From the cell containing the given text, extract its center point as [X, Y] coordinate. 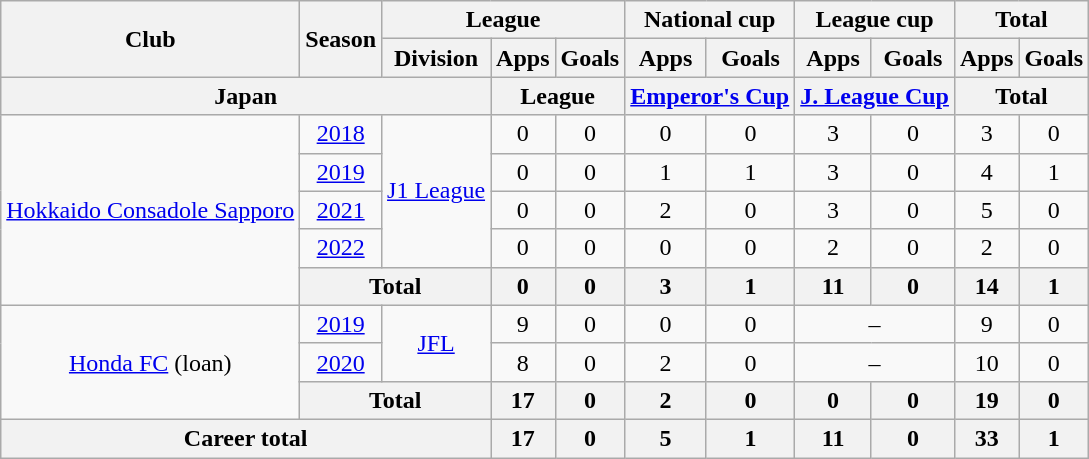
8 [523, 362]
2018 [341, 134]
Honda FC (loan) [150, 362]
Club [150, 39]
4 [986, 172]
2022 [341, 248]
National cup [710, 20]
10 [986, 362]
Career total [246, 438]
19 [986, 400]
Japan [246, 96]
Season [341, 39]
Hokkaido Consadole Sapporo [150, 210]
33 [986, 438]
League cup [875, 20]
J1 League [436, 191]
JFL [436, 343]
Division [436, 58]
J. League Cup [875, 96]
2021 [341, 210]
14 [986, 286]
2020 [341, 362]
Emperor's Cup [710, 96]
